Detect which cell encompasses the target text, then output its (x, y) center coordinate. 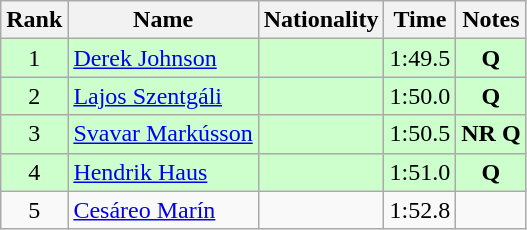
5 (34, 210)
2 (34, 96)
NR Q (491, 134)
Time (420, 20)
3 (34, 134)
Svavar Markússon (163, 134)
1:49.5 (420, 58)
4 (34, 172)
Notes (491, 20)
1:51.0 (420, 172)
Derek Johnson (163, 58)
1:52.8 (420, 210)
1:50.5 (420, 134)
1:50.0 (420, 96)
Rank (34, 20)
Lajos Szentgáli (163, 96)
Cesáreo Marín (163, 210)
1 (34, 58)
Name (163, 20)
Hendrik Haus (163, 172)
Nationality (321, 20)
